Search for the cell housing the specified text and yield its [X, Y] center coordinate. 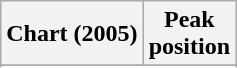
Peakposition [189, 34]
Chart (2005) [72, 34]
